Output the (X, Y) coordinate of the center of the cell containing the given text.  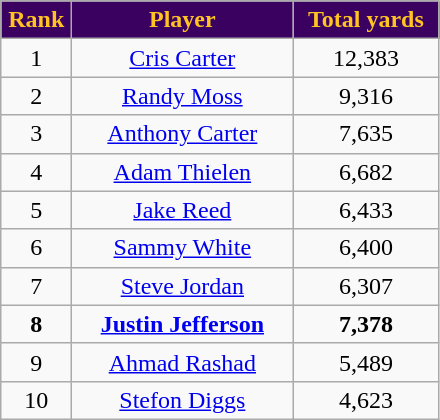
Randy Moss (182, 96)
6,682 (366, 172)
Player (182, 20)
6,433 (366, 210)
8 (36, 324)
4 (36, 172)
Total yards (366, 20)
1 (36, 58)
7,635 (366, 134)
Justin Jefferson (182, 324)
Jake Reed (182, 210)
Anthony Carter (182, 134)
2 (36, 96)
12,383 (366, 58)
9 (36, 362)
Adam Thielen (182, 172)
6,307 (366, 286)
5,489 (366, 362)
Cris Carter (182, 58)
Steve Jordan (182, 286)
Ahmad Rashad (182, 362)
6 (36, 248)
Stefon Diggs (182, 400)
7,378 (366, 324)
10 (36, 400)
Sammy White (182, 248)
3 (36, 134)
9,316 (366, 96)
5 (36, 210)
7 (36, 286)
6,400 (366, 248)
4,623 (366, 400)
Rank (36, 20)
